Detect which cell encompasses the target text, then output its (X, Y) center coordinate. 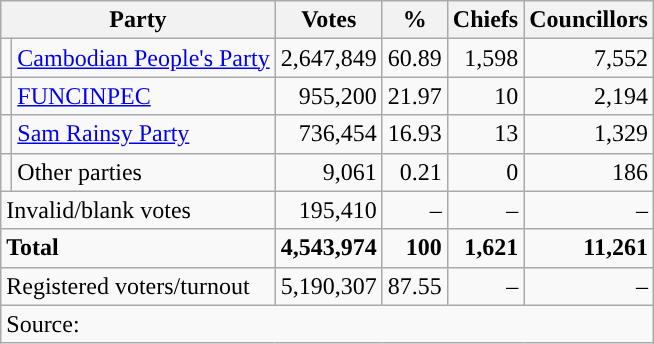
955,200 (328, 96)
FUNCINPEC (144, 96)
0 (485, 172)
186 (589, 172)
100 (414, 248)
Party (138, 20)
7,552 (589, 58)
Councillors (589, 20)
Chiefs (485, 20)
Source: (328, 324)
Invalid/blank votes (138, 210)
11,261 (589, 248)
Registered voters/turnout (138, 286)
4,543,974 (328, 248)
60.89 (414, 58)
5,190,307 (328, 286)
Total (138, 248)
9,061 (328, 172)
87.55 (414, 286)
2,647,849 (328, 58)
10 (485, 96)
1,598 (485, 58)
1,621 (485, 248)
2,194 (589, 96)
1,329 (589, 134)
0.21 (414, 172)
Other parties (144, 172)
21.97 (414, 96)
13 (485, 134)
195,410 (328, 210)
% (414, 20)
736,454 (328, 134)
Sam Rainsy Party (144, 134)
16.93 (414, 134)
Votes (328, 20)
Cambodian People's Party (144, 58)
